Return [x, y] of the center of cell containing provided text 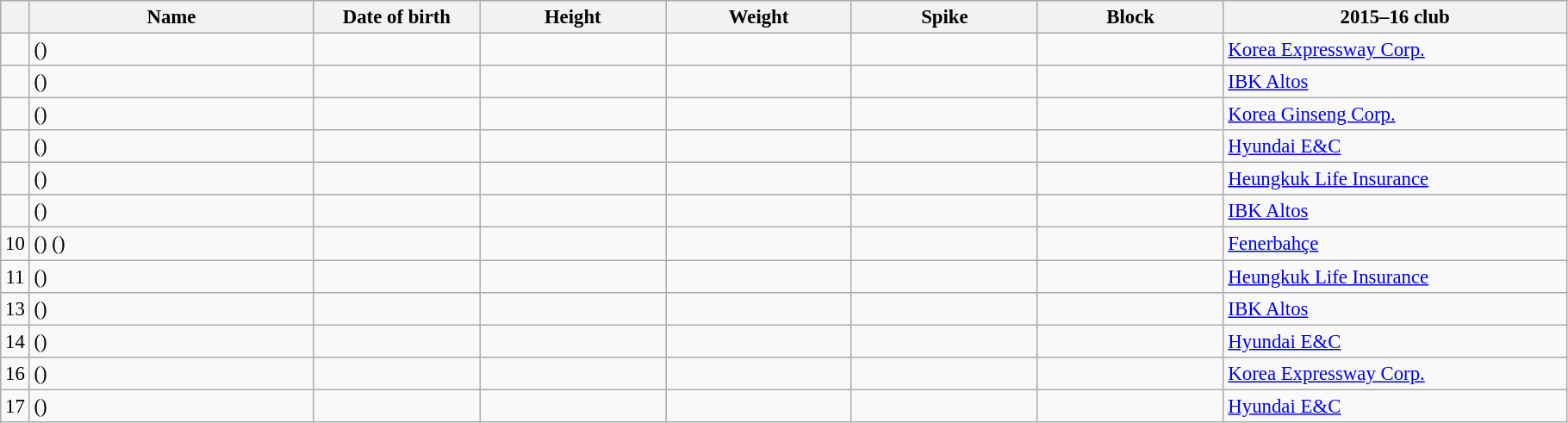
Name [171, 17]
Weight [759, 17]
17 [16, 406]
Height [573, 17]
16 [16, 373]
2015–16 club [1395, 17]
Date of birth [396, 17]
Korea Ginseng Corp. [1395, 115]
Fenerbahçe [1395, 244]
Spike [944, 17]
10 [16, 244]
Block [1130, 17]
() () [171, 244]
11 [16, 277]
14 [16, 341]
13 [16, 308]
